Extract the [X, Y] coordinate from the center of the cell holding the provided text.  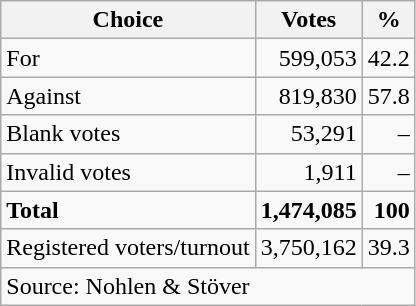
53,291 [308, 134]
Against [128, 96]
3,750,162 [308, 248]
For [128, 58]
Source: Nohlen & Stöver [208, 286]
100 [388, 210]
Total [128, 210]
1,474,085 [308, 210]
Choice [128, 20]
599,053 [308, 58]
Blank votes [128, 134]
39.3 [388, 248]
57.8 [388, 96]
Registered voters/turnout [128, 248]
1,911 [308, 172]
42.2 [388, 58]
819,830 [308, 96]
% [388, 20]
Votes [308, 20]
Invalid votes [128, 172]
